Capture the cell that displays the provided text and extract its (x, y) central coordinate. 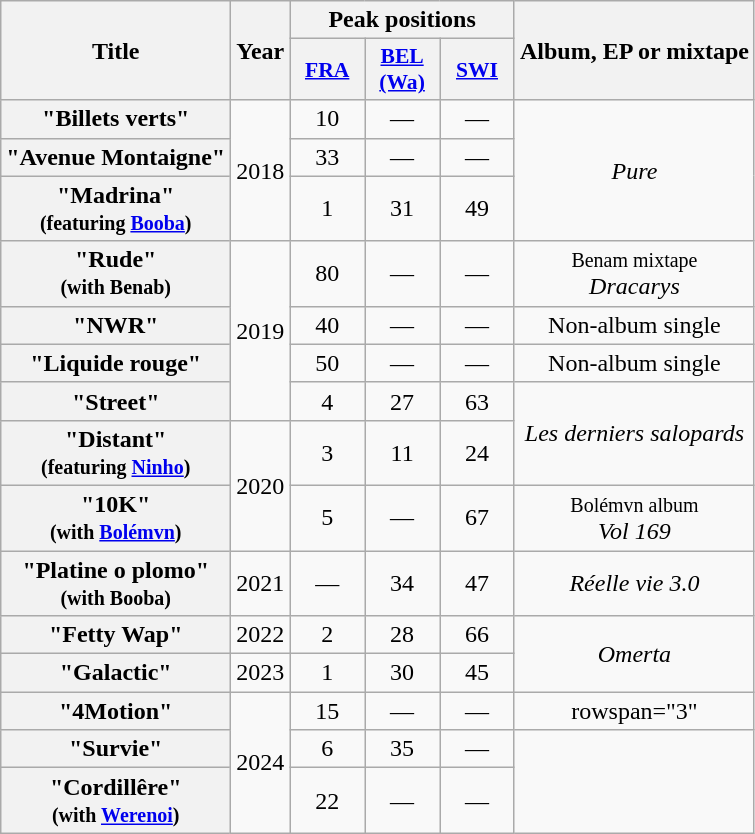
40 (328, 325)
"Survie" (116, 749)
"Madrina"(featuring Booba) (116, 208)
Benam mixtape Dracarys (634, 274)
Les derniers salopards (634, 434)
2 (328, 635)
"10K"(with Bolémvn) (116, 518)
10 (328, 119)
34 (402, 582)
rowspan="3" (634, 711)
2019 (260, 330)
Réelle vie 3.0 (634, 582)
2022 (260, 635)
"Avenue Montaigne" (116, 157)
FRA (328, 70)
Pure (634, 170)
45 (478, 673)
3 (328, 452)
4 (328, 401)
31 (402, 208)
Omerta (634, 654)
"Rude"(with Benab) (116, 274)
"Billets verts" (116, 119)
47 (478, 582)
SWI (478, 70)
63 (478, 401)
15 (328, 711)
"Galactic" (116, 673)
6 (328, 749)
"Fetty Wap" (116, 635)
Album, EP or mixtape (634, 50)
80 (328, 274)
"4Motion" (116, 711)
"Liquide rouge" (116, 363)
5 (328, 518)
Bolémvn albumVol 169 (634, 518)
2021 (260, 582)
27 (402, 401)
24 (478, 452)
2020 (260, 485)
30 (402, 673)
2023 (260, 673)
2018 (260, 170)
28 (402, 635)
35 (402, 749)
"Street" (116, 401)
50 (328, 363)
11 (402, 452)
"Platine o plomo"(with Booba) (116, 582)
33 (328, 157)
"Distant"(featuring Ninho) (116, 452)
"Cordillêre" (with Werenoi) (116, 800)
Year (260, 50)
Title (116, 50)
49 (478, 208)
66 (478, 635)
67 (478, 518)
22 (328, 800)
2024 (260, 762)
BEL(Wa) (402, 70)
Peak positions (402, 20)
"NWR" (116, 325)
